Provide the [x, y] coordinate of the cell's center where the given text is located.  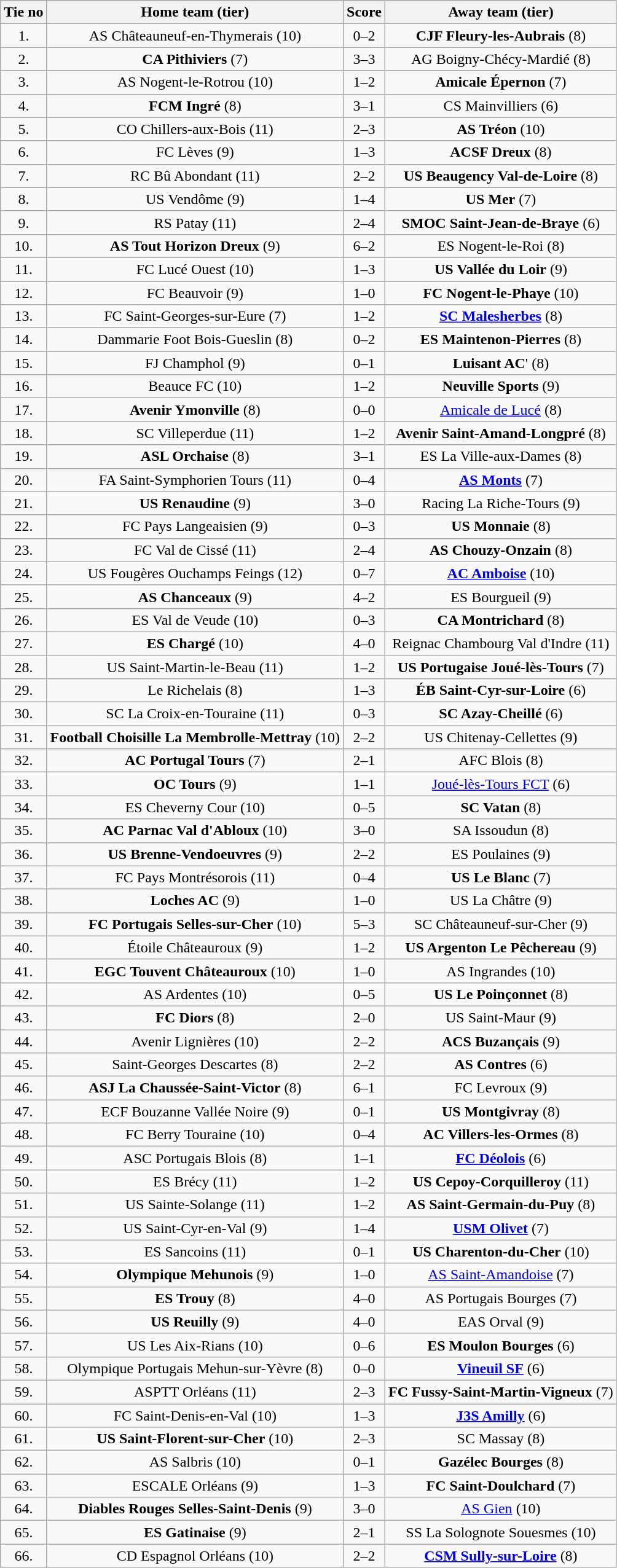
ES Trouy (8) [195, 1298]
2–0 [364, 1017]
US Montgivray (8) [501, 1111]
3–3 [364, 59]
FC Pays Langeaisien (9) [195, 527]
EAS Orval (9) [501, 1322]
54. [23, 1275]
SS La Solognote Souesmes (10) [501, 1532]
AS Portugais Bourges (7) [501, 1298]
46. [23, 1088]
AS Contres (6) [501, 1065]
AS Chouzy-Onzain (8) [501, 550]
SC Massay (8) [501, 1439]
FC Portugais Selles-sur-Cher (10) [195, 924]
3. [23, 82]
9. [23, 222]
7. [23, 176]
US Vallée du Loir (9) [501, 269]
FA Saint-Symphorien Tours (11) [195, 480]
CS Mainvilliers (6) [501, 106]
US Le Blanc (7) [501, 877]
0–7 [364, 573]
FC Berry Touraine (10) [195, 1135]
40. [23, 947]
6. [23, 152]
SC Châteauneuf-sur-Cher (9) [501, 924]
SC Vatan (8) [501, 807]
CSM Sully-sur-Loire (8) [501, 1556]
USM Olivet (7) [501, 1228]
ASL Orchaise (8) [195, 457]
AC Parnac Val d'Abloux (10) [195, 831]
FC Fussy-Saint-Martin-Vigneux (7) [501, 1392]
65. [23, 1532]
49. [23, 1158]
21. [23, 503]
1. [23, 36]
25. [23, 597]
59. [23, 1392]
US Portugaise Joué-lès-Tours (7) [501, 667]
US Sainte-Solange (11) [195, 1205]
US Monnaie (8) [501, 527]
60. [23, 1415]
ES Chargé (10) [195, 643]
FC Saint-Georges-sur-Eure (7) [195, 316]
US Renaudine (9) [195, 503]
ES Nogent-le-Roi (8) [501, 246]
44. [23, 1041]
US Argenton Le Pêchereau (9) [501, 947]
EGC Touvent Châteauroux (10) [195, 971]
Score [364, 12]
AC Villers-les-Ormes (8) [501, 1135]
AC Portugal Tours (7) [195, 761]
Away team (tier) [501, 12]
US Fougères Ouchamps Feings (12) [195, 573]
AS Châteauneuf-en-Thymerais (10) [195, 36]
Étoile Châteauroux (9) [195, 947]
61. [23, 1439]
FC Saint-Denis-en-Val (10) [195, 1415]
FC Val de Cissé (11) [195, 550]
AS Ingrandes (10) [501, 971]
Tie no [23, 12]
OC Tours (9) [195, 784]
Olympique Portugais Mehun-sur-Yèvre (8) [195, 1368]
CD Espagnol Orléans (10) [195, 1556]
39. [23, 924]
47. [23, 1111]
US Saint-Martin-le-Beau (11) [195, 667]
ECF Bouzanne Vallée Noire (9) [195, 1111]
FC Beauvoir (9) [195, 293]
AS Ardentes (10) [195, 994]
Saint-Georges Descartes (8) [195, 1065]
FCM Ingré (8) [195, 106]
FC Saint-Doulchard (7) [501, 1486]
RC Bû Abondant (11) [195, 176]
AFC Blois (8) [501, 761]
SMOC Saint-Jean-de-Braye (6) [501, 222]
ASC Portugais Blois (8) [195, 1158]
ES Moulon Bourges (6) [501, 1345]
FC Nogent-le-Phaye (10) [501, 293]
FC Levroux (9) [501, 1088]
29. [23, 691]
5. [23, 129]
66. [23, 1556]
ES Bourgueil (9) [501, 597]
41. [23, 971]
FC Pays Montrésorois (11) [195, 877]
Amicale de Lucé (8) [501, 410]
SC Malesherbes (8) [501, 316]
US Les Aix-Rians (10) [195, 1345]
US Cepoy-Corquilleroy (11) [501, 1182]
ESCALE Orléans (9) [195, 1486]
Loches AC (9) [195, 901]
AS Saint-Amandoise (7) [501, 1275]
15. [23, 363]
19. [23, 457]
AS Tout Horizon Dreux (9) [195, 246]
Olympique Mehunois (9) [195, 1275]
13. [23, 316]
US Brenne-Vendoeuvres (9) [195, 854]
ACS Buzançais (9) [501, 1041]
4. [23, 106]
AS Salbris (10) [195, 1462]
FC Lucé Ouest (10) [195, 269]
30. [23, 714]
10. [23, 246]
Racing La Riche-Tours (9) [501, 503]
33. [23, 784]
SC La Croix-en-Touraine (11) [195, 714]
5–3 [364, 924]
Home team (tier) [195, 12]
FC Déolois (6) [501, 1158]
RS Patay (11) [195, 222]
AS Chanceaux (9) [195, 597]
ES La Ville-aux-Dames (8) [501, 457]
Amicale Épernon (7) [501, 82]
US La Châtre (9) [501, 901]
Luisant AC' (8) [501, 363]
US Beaugency Val-de-Loire (8) [501, 176]
US Saint-Cyr-en-Val (9) [195, 1228]
SC Azay-Cheillé (6) [501, 714]
Joué-lès-Tours FCT (6) [501, 784]
CO Chillers-aux-Bois (11) [195, 129]
32. [23, 761]
ES Poulaines (9) [501, 854]
AS Monts (7) [501, 480]
18. [23, 433]
43. [23, 1017]
53. [23, 1252]
31. [23, 737]
57. [23, 1345]
20. [23, 480]
28. [23, 667]
26. [23, 620]
6–1 [364, 1088]
48. [23, 1135]
ES Val de Veude (10) [195, 620]
0–6 [364, 1345]
38. [23, 901]
17. [23, 410]
US Le Poinçonnet (8) [501, 994]
50. [23, 1182]
36. [23, 854]
FJ Champhol (9) [195, 363]
24. [23, 573]
37. [23, 877]
Avenir Lignières (10) [195, 1041]
US Charenton-du-Cher (10) [501, 1252]
FC Lèves (9) [195, 152]
45. [23, 1065]
AS Gien (10) [501, 1509]
J3S Amilly (6) [501, 1415]
42. [23, 994]
Avenir Ymonville (8) [195, 410]
AG Boigny-Chécy-Mardié (8) [501, 59]
58. [23, 1368]
52. [23, 1228]
ES Brécy (11) [195, 1182]
4–2 [364, 597]
SC Villeperdue (11) [195, 433]
63. [23, 1486]
US Mer (7) [501, 199]
Gazélec Bourges (8) [501, 1462]
Le Richelais (8) [195, 691]
Avenir Saint-Amand-Longpré (8) [501, 433]
55. [23, 1298]
Reignac Chambourg Val d'Indre (11) [501, 643]
AS Saint-Germain-du-Puy (8) [501, 1205]
34. [23, 807]
US Chitenay-Cellettes (9) [501, 737]
US Saint-Florent-sur-Cher (10) [195, 1439]
ÉB Saint-Cyr-sur-Loire (6) [501, 691]
16. [23, 386]
AS Nogent-le-Rotrou (10) [195, 82]
AC Amboise (10) [501, 573]
11. [23, 269]
US Vendôme (9) [195, 199]
CA Pithiviers (7) [195, 59]
62. [23, 1462]
ES Maintenon-Pierres (8) [501, 340]
27. [23, 643]
51. [23, 1205]
Football Choisille La Membrolle-Mettray (10) [195, 737]
64. [23, 1509]
ES Sancoins (11) [195, 1252]
14. [23, 340]
Dammarie Foot Bois-Gueslin (8) [195, 340]
US Reuilly (9) [195, 1322]
AS Tréon (10) [501, 129]
ASPTT Orléans (11) [195, 1392]
SA Issoudun (8) [501, 831]
Diables Rouges Selles-Saint-Denis (9) [195, 1509]
8. [23, 199]
FC Diors (8) [195, 1017]
Vineuil SF (6) [501, 1368]
CJF Fleury-les-Aubrais (8) [501, 36]
Beauce FC (10) [195, 386]
23. [23, 550]
ASJ La Chaussée-Saint-Victor (8) [195, 1088]
CA Montrichard (8) [501, 620]
22. [23, 527]
56. [23, 1322]
ES Cheverny Cour (10) [195, 807]
6–2 [364, 246]
Neuville Sports (9) [501, 386]
ACSF Dreux (8) [501, 152]
2. [23, 59]
12. [23, 293]
35. [23, 831]
US Saint-Maur (9) [501, 1017]
ES Gatinaise (9) [195, 1532]
